Search for the cell housing the specified text and yield its (X, Y) center coordinate. 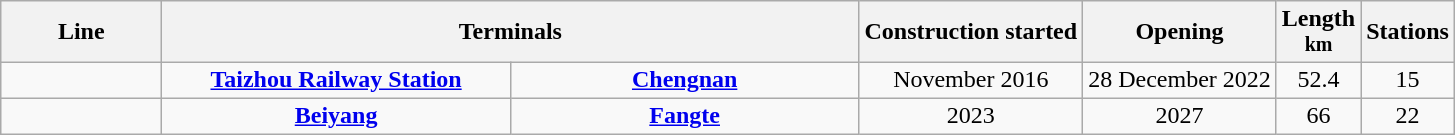
Beiyang (336, 116)
2023 (971, 116)
22 (1408, 116)
November 2016 (971, 80)
Lengthkm (1318, 32)
15 (1408, 80)
Fangte (684, 116)
2027 (1180, 116)
66 (1318, 116)
Opening (1180, 32)
Terminals (510, 32)
52.4 (1318, 80)
Stations (1408, 32)
Construction started (971, 32)
Chengnan (684, 80)
Taizhou Railway Station (336, 80)
Line (82, 32)
28 December 2022 (1180, 80)
